From the cell containing the given text, extract its center point as (X, Y) coordinate. 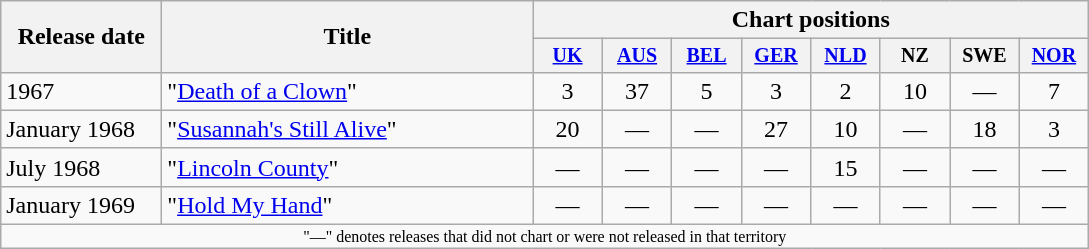
5 (706, 91)
NZ (914, 56)
July 1968 (82, 167)
15 (846, 167)
"Hold My Hand" (348, 205)
Title (348, 37)
UK (568, 56)
"Susannah's Still Alive" (348, 129)
"—" denotes releases that did not chart or were not released in that territory (545, 237)
GER (776, 56)
January 1969 (82, 205)
BEL (706, 56)
20 (568, 129)
"Lincoln County" (348, 167)
SWE (984, 56)
January 1968 (82, 129)
1967 (82, 91)
Release date (82, 37)
NLD (846, 56)
"Death of a Clown" (348, 91)
Chart positions (811, 20)
NOR (1054, 56)
2 (846, 91)
AUS (636, 56)
18 (984, 129)
37 (636, 91)
7 (1054, 91)
27 (776, 129)
